From the cell containing the given text, extract its center point as (X, Y) coordinate. 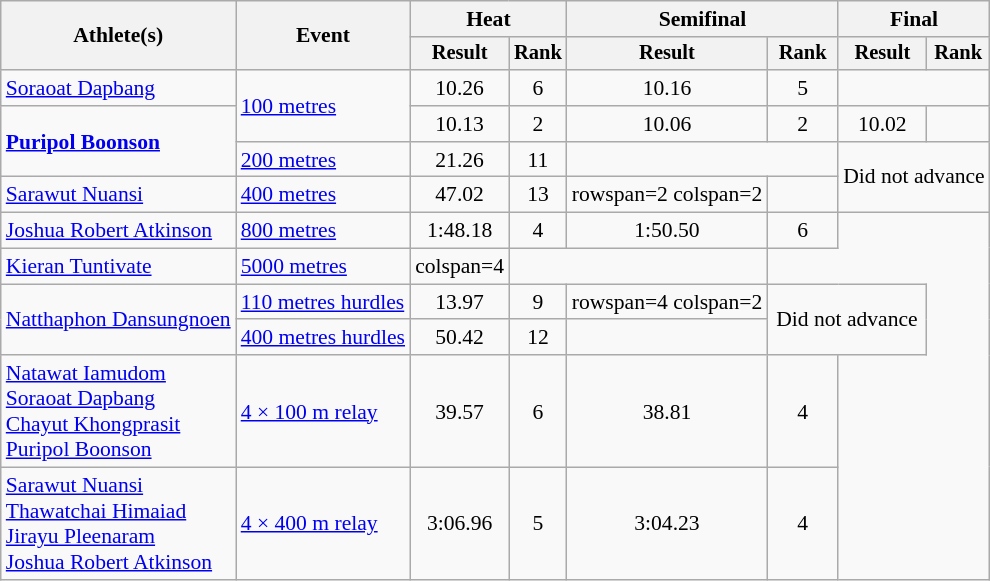
39.57 (460, 411)
Puripol Boonson (118, 142)
10.02 (882, 124)
50.42 (460, 338)
Kieran Tuntivate (118, 267)
5000 metres (323, 267)
400 metres hurdles (323, 338)
800 metres (323, 231)
Natawat IamudomSoraoat DapbangChayut KhongprasitPuripol Boonson (118, 411)
10.13 (460, 124)
38.81 (668, 411)
rowspan=4 colspan=2 (668, 302)
12 (538, 338)
Final (914, 19)
Heat (488, 19)
Sarawut Nuansi (118, 195)
110 metres hurdles (323, 302)
4 × 100 m relay (323, 411)
3:04.23 (668, 524)
21.26 (460, 160)
10.26 (460, 88)
200 metres (323, 160)
1:48.18 (460, 231)
Athlete(s) (118, 36)
10.06 (668, 124)
47.02 (460, 195)
colspan=4 (460, 267)
Sarawut NuansiThawatchai HimaiadJirayu PleenaramJoshua Robert Atkinson (118, 524)
9 (538, 302)
13.97 (460, 302)
4 × 400 m relay (323, 524)
Natthaphon Dansungnoen (118, 320)
100 metres (323, 106)
10.16 (668, 88)
Semifinal (702, 19)
1:50.50 (668, 231)
400 metres (323, 195)
Joshua Robert Atkinson (118, 231)
13 (538, 195)
rowspan=2 colspan=2 (668, 195)
11 (538, 160)
Event (323, 36)
3:06.96 (460, 524)
Soraoat Dapbang (118, 88)
